Identify which cell holds the provided text, then report its [x, y] central coordinate. 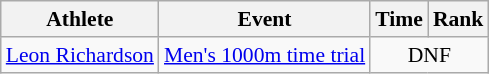
Athlete [80, 19]
Leon Richardson [80, 55]
Men's 1000m time trial [264, 55]
Rank [458, 19]
Time [399, 19]
Event [264, 19]
DNF [429, 55]
